Detect which cell encompasses the target text, then output its (X, Y) center coordinate. 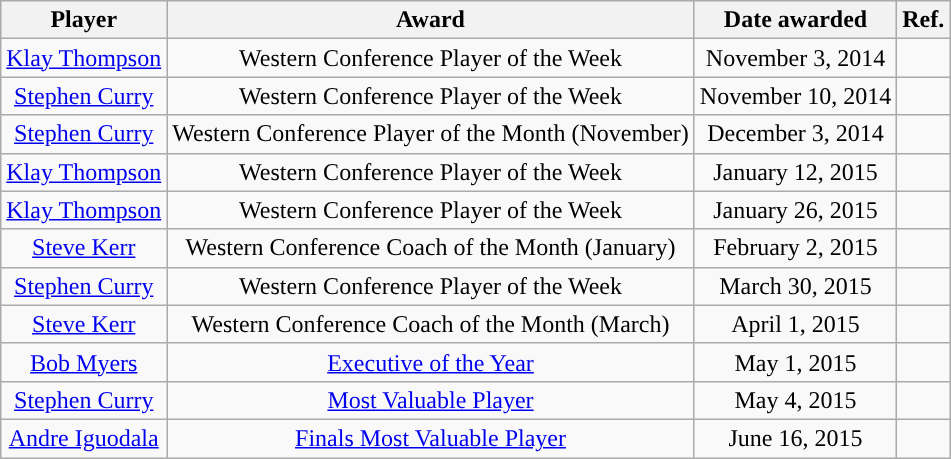
Date awarded (795, 20)
Western Conference Coach of the Month (March) (431, 324)
March 30, 2015 (795, 286)
January 12, 2015 (795, 172)
Award (431, 20)
May 4, 2015 (795, 400)
Finals Most Valuable Player (431, 438)
November 10, 2014 (795, 96)
Player (84, 20)
November 3, 2014 (795, 58)
April 1, 2015 (795, 324)
Ref. (924, 20)
May 1, 2015 (795, 362)
December 3, 2014 (795, 134)
Most Valuable Player (431, 400)
January 26, 2015 (795, 210)
Bob Myers (84, 362)
Western Conference Coach of the Month (January) (431, 248)
February 2, 2015 (795, 248)
Executive of the Year (431, 362)
Western Conference Player of the Month (November) (431, 134)
June 16, 2015 (795, 438)
Andre Iguodala (84, 438)
